Return the [X, Y] coordinate for the center point of the cell that contains the specified text.  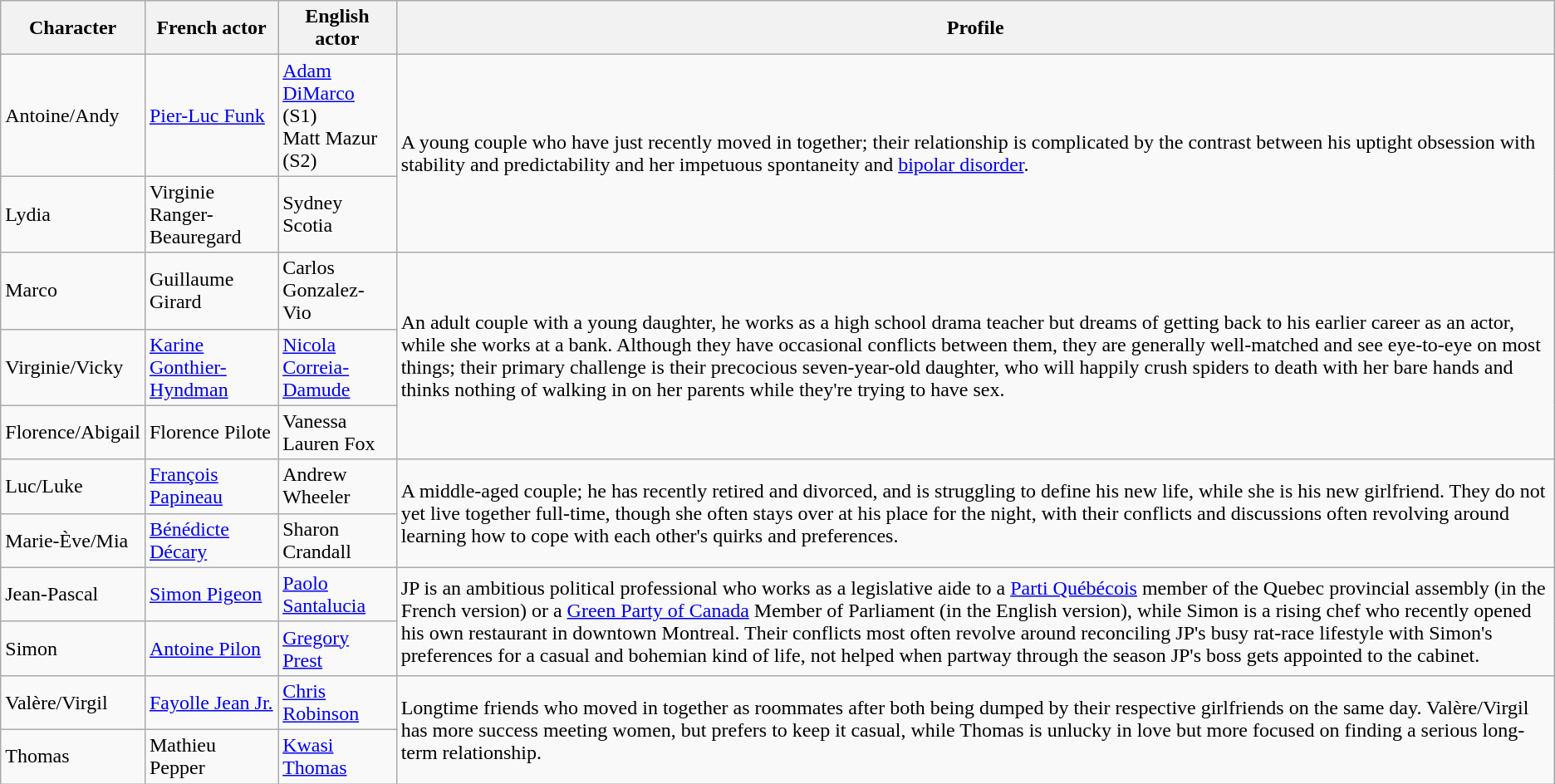
Virginie Ranger-Beauregard [211, 214]
Kwasi Thomas [337, 756]
Sydney Scotia [337, 214]
Carlos Gonzalez-Vio [337, 291]
Thomas [73, 756]
Karine Gonthier-Hyndman [211, 367]
English actor [337, 28]
Character [73, 28]
Sharon Crandall [337, 540]
Florence Pilote [211, 432]
Florence/Abigail [73, 432]
Nicola Correia-Damude [337, 367]
Fayolle Jean Jr. [211, 703]
Marie-Ève/Mia [73, 540]
Pier-Luc Funk [211, 115]
Paolo Santalucia [337, 595]
Guillaume Girard [211, 291]
François Papineau [211, 487]
Antoine Pilon [211, 648]
Gregory Prest [337, 648]
Lydia [73, 214]
Simon [73, 648]
Luc/Luke [73, 487]
Jean-Pascal [73, 595]
Simon Pigeon [211, 595]
Profile [975, 28]
French actor [211, 28]
Vanessa Lauren Fox [337, 432]
Marco [73, 291]
Adam DiMarco (S1)Matt Mazur (S2) [337, 115]
Valère/Virgil [73, 703]
Chris Robinson [337, 703]
Andrew Wheeler [337, 487]
Virginie/Vicky [73, 367]
Antoine/Andy [73, 115]
Bénédicte Décary [211, 540]
Mathieu Pepper [211, 756]
